Capture the cell that displays the provided text and extract its (X, Y) central coordinate. 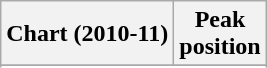
Chart (2010-11) (88, 34)
Peakposition (220, 34)
